Find where the given text appears and provide that cell's center as [x, y] coordinate. 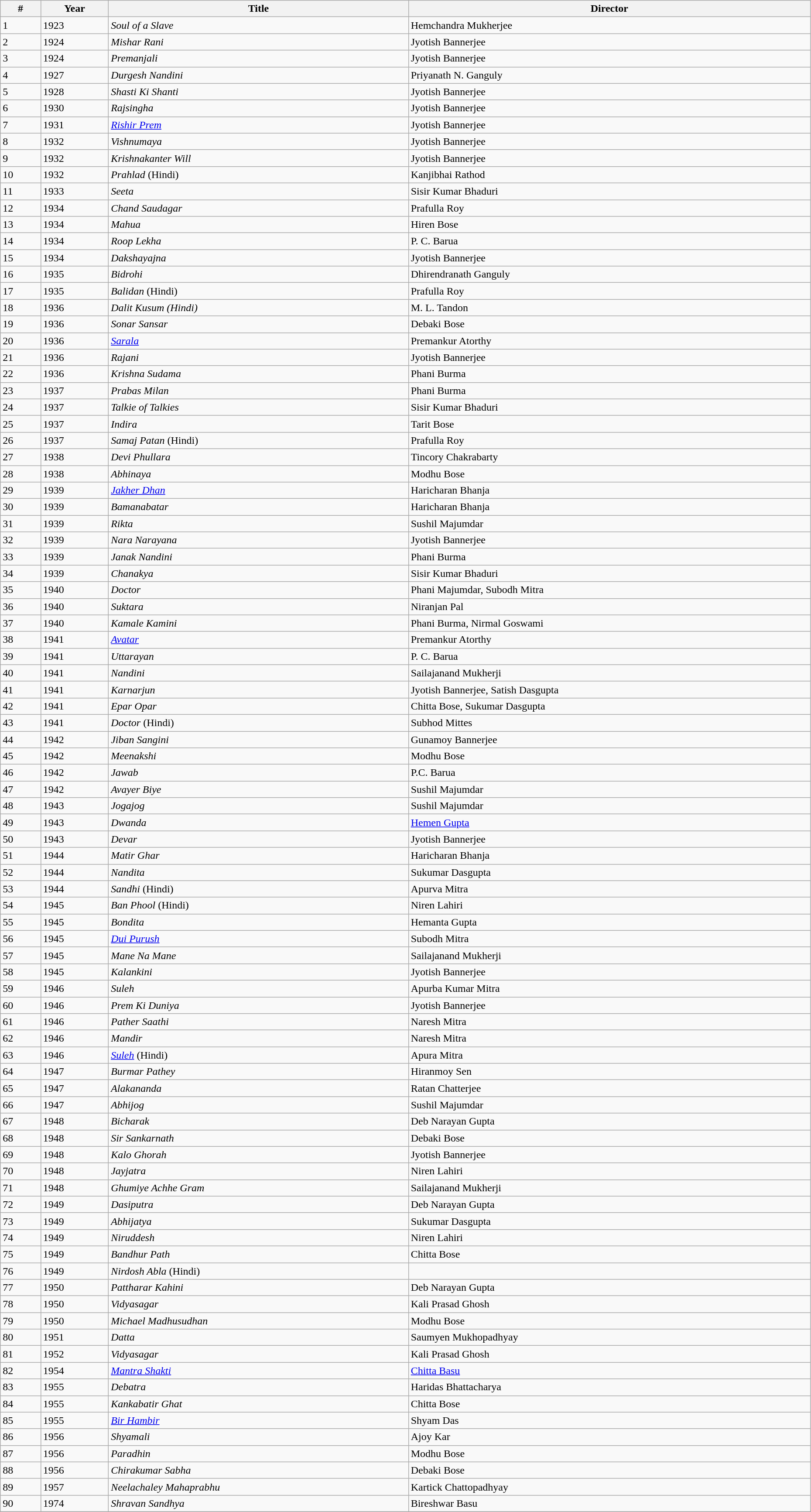
54 [21, 905]
Apurva Mitra [609, 889]
Shyam Das [609, 1420]
76 [21, 1271]
Apurba Kumar Mitra [609, 988]
Janak Nandini [258, 557]
Hemchandra Mukherjee [609, 25]
Nirdosh Abla (Hindi) [258, 1271]
48 [21, 806]
60 [21, 1005]
88 [21, 1470]
46 [21, 773]
28 [21, 473]
39 [21, 656]
Chand Saudagar [258, 208]
Nara Narayana [258, 540]
18 [21, 308]
41 [21, 689]
24 [21, 407]
1951 [75, 1337]
Meenakshi [258, 756]
Pather Saathi [258, 1022]
Mahua [258, 225]
Sonar Sansar [258, 324]
82 [21, 1371]
Bondita [258, 922]
Hiren Bose [609, 225]
89 [21, 1487]
Title [258, 9]
56 [21, 939]
Chirakumar Sabha [258, 1470]
Prahlad (Hindi) [258, 175]
Datta [258, 1337]
Abhijatya [258, 1221]
Kamale Kamini [258, 623]
Karnarjun [258, 689]
79 [21, 1321]
72 [21, 1204]
47 [21, 789]
Devi Phullara [258, 457]
Mane Na Mane [258, 955]
Subodh Mitra [609, 939]
83 [21, 1387]
Ratan Chatterjee [609, 1088]
63 [21, 1055]
58 [21, 972]
30 [21, 507]
Jakher Dhan [258, 490]
21 [21, 357]
Abhinaya [258, 473]
4 [21, 75]
1933 [75, 191]
Niranjan Pal [609, 607]
Saumyen Mukhopadhyay [609, 1337]
37 [21, 623]
12 [21, 208]
3 [21, 58]
Suleh (Hindi) [258, 1055]
43 [21, 723]
17 [21, 291]
35 [21, 590]
36 [21, 607]
Krishnakanter Will [258, 158]
Premanjali [258, 58]
Rajani [258, 357]
Epar Opar [258, 706]
Ghumiye Achhe Gram [258, 1188]
25 [21, 424]
1930 [75, 108]
Jawab [258, 773]
15 [21, 258]
84 [21, 1404]
Jiban Sangini [258, 740]
86 [21, 1437]
9 [21, 158]
Dui Purush [258, 939]
Uttarayan [258, 656]
Balidan (Hindi) [258, 291]
71 [21, 1188]
Shravan Sandhya [258, 1503]
34 [21, 573]
81 [21, 1354]
Kankabatir Ghat [258, 1404]
7 [21, 125]
6 [21, 108]
Sir Sankarnath [258, 1138]
1923 [75, 25]
Suleh [258, 988]
Durgesh Nandini [258, 75]
Bicharak [258, 1121]
Sarala [258, 341]
8 [21, 141]
Shasti Ki Shanti [258, 92]
Gunamoy Bannerjee [609, 740]
50 [21, 839]
Director [609, 9]
38 [21, 640]
Doctor (Hindi) [258, 723]
Dwanda [258, 823]
Roop Lekha [258, 241]
Paradhin [258, 1454]
Vishnumaya [258, 141]
68 [21, 1138]
Talkie of Talkies [258, 407]
Kartick Chattopadhyay [609, 1487]
Debatra [258, 1387]
Suktara [258, 607]
Priyanath N. Ganguly [609, 75]
11 [21, 191]
Pattharar Kahini [258, 1288]
Prem Ki Duniya [258, 1005]
Michael Madhusudhan [258, 1321]
66 [21, 1105]
53 [21, 889]
Doctor [258, 590]
Dakshayajna [258, 258]
73 [21, 1221]
13 [21, 225]
65 [21, 1088]
Apura Mitra [609, 1055]
45 [21, 756]
31 [21, 524]
57 [21, 955]
1931 [75, 125]
Haridas Bhattacharya [609, 1387]
74 [21, 1238]
2 [21, 42]
85 [21, 1420]
Bireshwar Basu [609, 1503]
Year [75, 9]
61 [21, 1022]
Bir Hambir [258, 1420]
Abhijog [258, 1105]
Ajoy Kar [609, 1437]
Rikta [258, 524]
19 [21, 324]
69 [21, 1155]
Mandir [258, 1039]
Seeta [258, 191]
Phani Majumdar, Subodh Mitra [609, 590]
Kanjibhai Rathod [609, 175]
64 [21, 1072]
67 [21, 1121]
Dalit Kusum (Hindi) [258, 308]
1952 [75, 1354]
1974 [75, 1503]
29 [21, 490]
Avayer Biye [258, 789]
Jayjatra [258, 1171]
Ban Phool (Hindi) [258, 905]
Dhirendranath Ganguly [609, 274]
Hiranmoy Sen [609, 1072]
51 [21, 856]
Nandini [258, 673]
Kalo Ghorah [258, 1155]
P.C. Barua [609, 773]
1954 [75, 1371]
Jogajog [258, 806]
Sandhi (Hindi) [258, 889]
77 [21, 1288]
40 [21, 673]
Samaj Patan (Hindi) [258, 440]
Nandita [258, 872]
Matir Ghar [258, 856]
27 [21, 457]
Prabas Milan [258, 391]
Dasiputra [258, 1204]
Hemanta Gupta [609, 922]
Chanakya [258, 573]
1 [21, 25]
75 [21, 1254]
Indira [258, 424]
42 [21, 706]
49 [21, 823]
32 [21, 540]
90 [21, 1503]
Chitta Basu [609, 1371]
Kalankini [258, 972]
33 [21, 557]
Phani Burma, Nirmal Goswami [609, 623]
44 [21, 740]
5 [21, 92]
14 [21, 241]
16 [21, 274]
10 [21, 175]
Avatar [258, 640]
Chitta Bose, Sukumar Dasgupta [609, 706]
Rajsingha [258, 108]
M. L. Tandon [609, 308]
Jyotish Bannerjee, Satish Dasgupta [609, 689]
52 [21, 872]
Mishar Rani [258, 42]
Rishir Prem [258, 125]
Bamanabatar [258, 507]
Bidrohi [258, 274]
26 [21, 440]
59 [21, 988]
Tarit Bose [609, 424]
62 [21, 1039]
78 [21, 1304]
55 [21, 922]
1928 [75, 92]
Niruddesh [258, 1238]
Neelachaley Mahaprabhu [258, 1487]
Shyamali [258, 1437]
Hemen Gupta [609, 823]
Mantra Shakti [258, 1371]
Bandhur Path [258, 1254]
Burmar Pathey [258, 1072]
Alakananda [258, 1088]
20 [21, 341]
Tincory Chakrabarty [609, 457]
Soul of a Slave [258, 25]
Krishna Sudama [258, 374]
70 [21, 1171]
Subhod Mittes [609, 723]
1927 [75, 75]
22 [21, 374]
23 [21, 391]
Devar [258, 839]
87 [21, 1454]
1957 [75, 1487]
80 [21, 1337]
# [21, 9]
